Output the (x, y) coordinate of the center of the cell containing the given text.  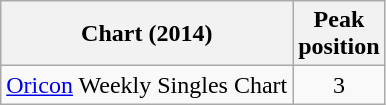
3 (339, 85)
Chart (2014) (147, 34)
Peakposition (339, 34)
Oricon Weekly Singles Chart (147, 85)
